Pinpoint the cell where the given text exists, returning its (X, Y) midpoint coordinate. 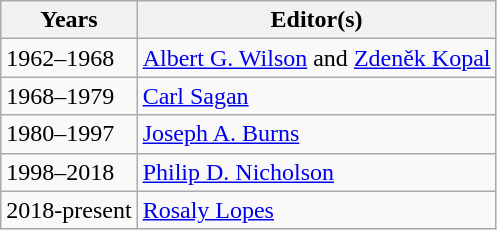
Joseph A. Burns (316, 134)
1998–2018 (69, 172)
Carl Sagan (316, 96)
1980–1997 (69, 134)
Years (69, 20)
2018-present (69, 210)
Philip D. Nicholson (316, 172)
Editor(s) (316, 20)
Rosaly Lopes (316, 210)
Albert G. Wilson and Zdeněk Kopal (316, 58)
1968–1979 (69, 96)
1962–1968 (69, 58)
